Detect which cell encompasses the target text, then output its (X, Y) center coordinate. 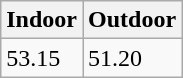
Indoor (42, 20)
51.20 (132, 58)
53.15 (42, 58)
Outdoor (132, 20)
